Search for the cell housing the specified text and yield its [x, y] center coordinate. 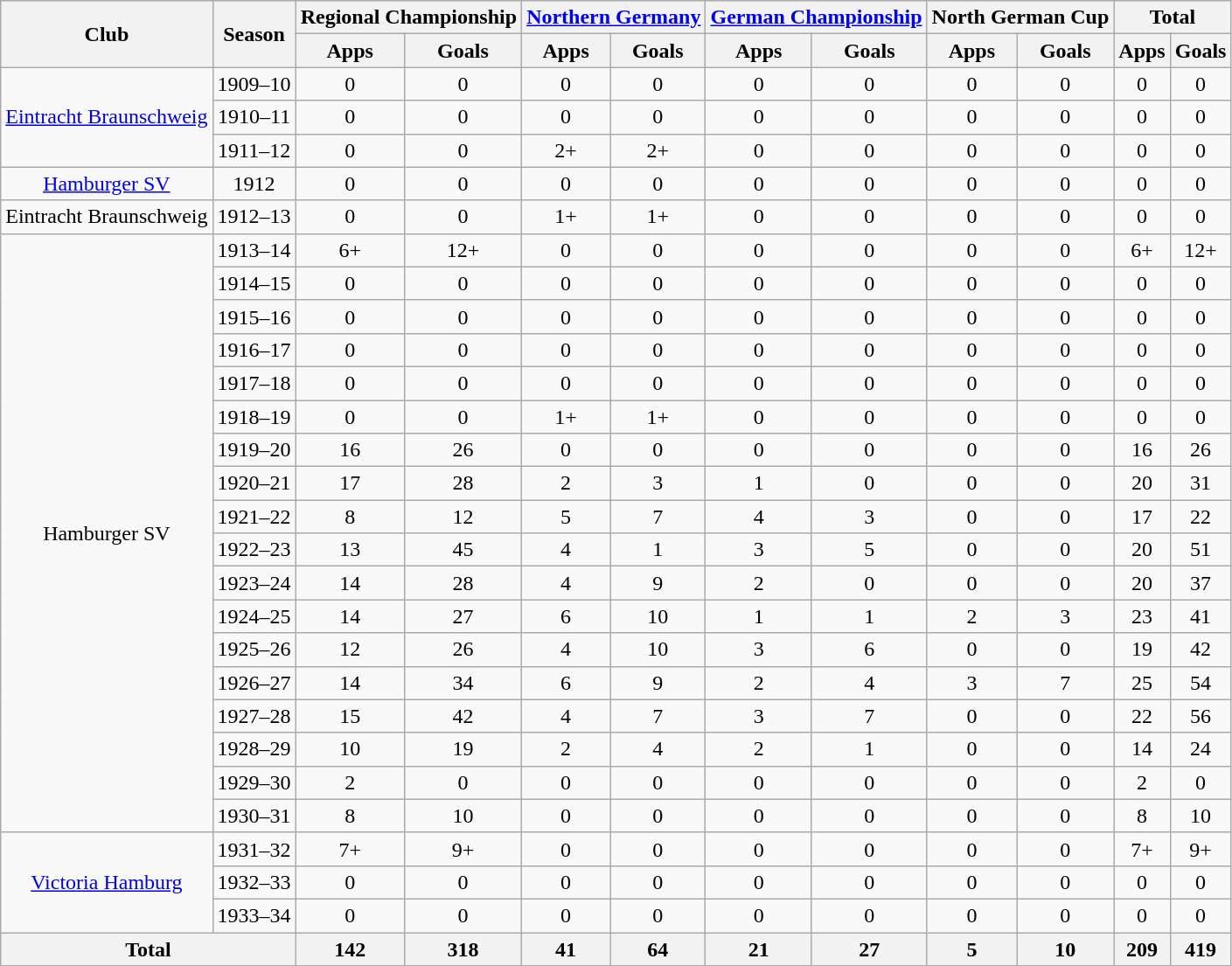
1922–23 [254, 550]
15 [350, 716]
142 [350, 949]
1910–11 [254, 117]
318 [463, 949]
Season [254, 34]
1932–33 [254, 882]
56 [1201, 716]
23 [1142, 616]
1929–30 [254, 782]
1913–14 [254, 250]
Victoria Hamburg [107, 882]
1915–16 [254, 316]
1921–22 [254, 517]
34 [463, 683]
1928–29 [254, 749]
German Championship [817, 17]
1933–34 [254, 915]
419 [1201, 949]
1919–20 [254, 450]
1930–31 [254, 816]
1924–25 [254, 616]
Northern Germany [614, 17]
1931–32 [254, 849]
54 [1201, 683]
1912 [254, 184]
1918–19 [254, 417]
64 [658, 949]
1909–10 [254, 84]
45 [463, 550]
1916–17 [254, 350]
Club [107, 34]
1927–28 [254, 716]
Regional Championship [408, 17]
37 [1201, 583]
1925–26 [254, 650]
1917–18 [254, 383]
51 [1201, 550]
31 [1201, 483]
1923–24 [254, 583]
209 [1142, 949]
1920–21 [254, 483]
North German Cup [1020, 17]
1911–12 [254, 150]
1912–13 [254, 217]
1914–15 [254, 283]
25 [1142, 683]
1926–27 [254, 683]
24 [1201, 749]
21 [759, 949]
13 [350, 550]
